Capture the cell that displays the provided text and extract its (x, y) central coordinate. 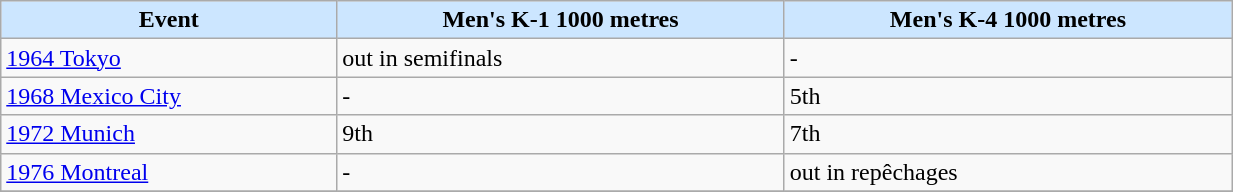
out in repêchages (1008, 172)
7th (1008, 134)
Men's K-4 1000 metres (1008, 20)
Event (169, 20)
out in semifinals (560, 58)
1972 Munich (169, 134)
1968 Mexico City (169, 96)
1964 Tokyo (169, 58)
9th (560, 134)
Men's K-1 1000 metres (560, 20)
1976 Montreal (169, 172)
5th (1008, 96)
